Locate the cell with the specified text and output its (X, Y) center coordinate. 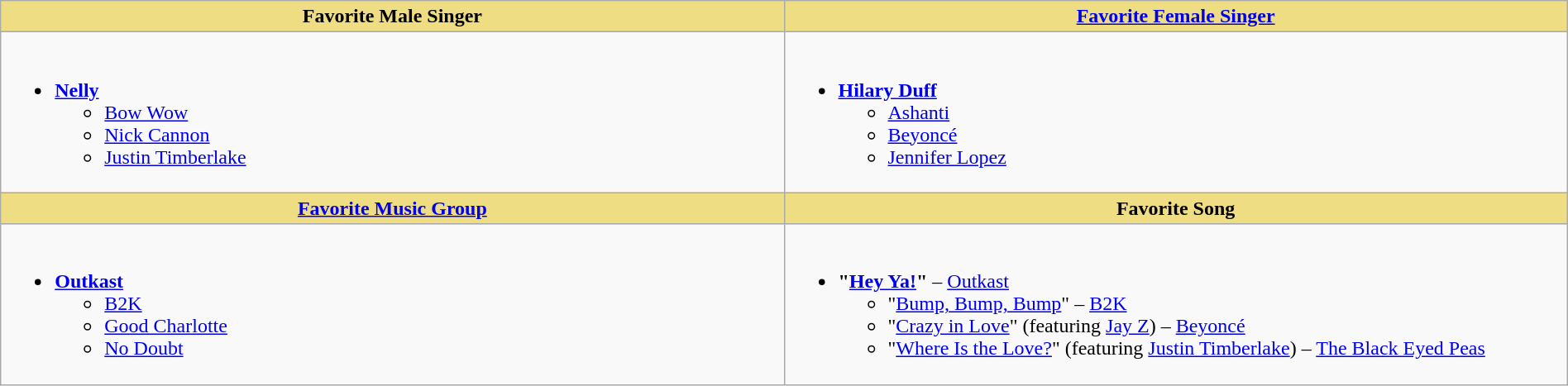
OutkastB2KGood CharlotteNo Doubt (392, 304)
NellyBow WowNick CannonJustin Timberlake (392, 112)
Favorite Male Singer (392, 17)
Favorite Music Group (392, 208)
Favorite Song (1176, 208)
Favorite Female Singer (1176, 17)
Hilary DuffAshantiBeyoncéJennifer Lopez (1176, 112)
